Return the (X, Y) coordinate for the center point of the cell that contains the specified text.  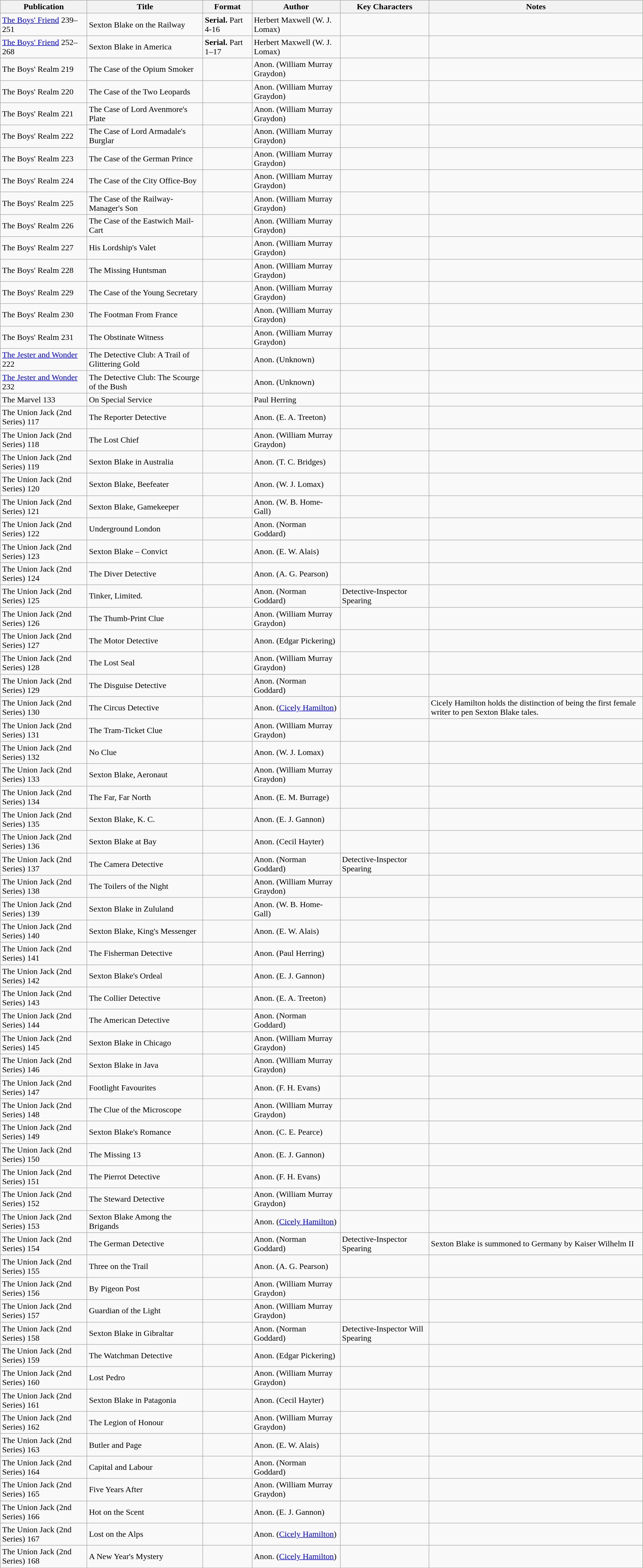
The Union Jack (2nd Series) 158 (44, 1333)
The Boys' Realm 226 (44, 225)
The Union Jack (2nd Series) 156 (44, 1288)
Format (227, 7)
The Circus Detective (145, 708)
The Union Jack (2nd Series) 159 (44, 1355)
Sexton Blake, Aeronaut (145, 775)
Anon. (C. E. Pearce) (296, 1132)
The Union Jack (2nd Series) 135 (44, 819)
The Detective Club: A Trail of Glittering Gold (145, 360)
The Steward Detective (145, 1199)
The Union Jack (2nd Series) 126 (44, 618)
Cicely Hamilton holds the distinction of being the first female writer to pen Sexton Blake tales. (536, 708)
Title (145, 7)
The Union Jack (2nd Series) 140 (44, 931)
Three on the Trail (145, 1266)
The Union Jack (2nd Series) 132 (44, 753)
The Union Jack (2nd Series) 121 (44, 507)
Five Years After (145, 1489)
The Union Jack (2nd Series) 151 (44, 1177)
The Jester and Wonder 222 (44, 360)
Anon. (T. C. Bridges) (296, 462)
The Union Jack (2nd Series) 138 (44, 886)
The Union Jack (2nd Series) 167 (44, 1534)
The Lost Chief (145, 439)
Anon. (Paul Herring) (296, 953)
Guardian of the Light (145, 1311)
The Case of the German Prince (145, 159)
The Union Jack (2nd Series) 157 (44, 1311)
The Footman From France (145, 315)
The Union Jack (2nd Series) 155 (44, 1266)
Butler and Page (145, 1445)
The Thumb-Print Clue (145, 618)
The Boys' Realm 231 (44, 337)
The Boys' Realm 230 (44, 315)
Sexton Blake in Java (145, 1065)
The Boys' Realm 228 (44, 270)
The Union Jack (2nd Series) 119 (44, 462)
The Watchman Detective (145, 1355)
The Union Jack (2nd Series) 145 (44, 1043)
The Union Jack (2nd Series) 146 (44, 1065)
The Motor Detective (145, 641)
The Union Jack (2nd Series) 162 (44, 1423)
The Detective Club: The Scourge of the Bush (145, 382)
The Case of the Two Leopards (145, 91)
The Union Jack (2nd Series) 136 (44, 842)
The Union Jack (2nd Series) 160 (44, 1378)
Sexton Blake in Gibraltar (145, 1333)
Key Characters (385, 7)
The Union Jack (2nd Series) 147 (44, 1088)
The Union Jack (2nd Series) 165 (44, 1489)
The Case of Lord Avenmore's Plate (145, 114)
The Case of the Eastwich Mail-Cart (145, 225)
The Union Jack (2nd Series) 134 (44, 797)
The Union Jack (2nd Series) 122 (44, 529)
The Union Jack (2nd Series) 168 (44, 1557)
Sexton Blake Among the Brigands (145, 1222)
The Union Jack (2nd Series) 128 (44, 663)
The Boys' Friend 239–251 (44, 25)
The Union Jack (2nd Series) 144 (44, 1020)
The Lost Seal (145, 663)
Sexton Blake, Beefeater (145, 484)
The Far, Far North (145, 797)
Detective-Inspector Will Spearing (385, 1333)
Sexton Blake, King's Messenger (145, 931)
The Union Jack (2nd Series) 164 (44, 1467)
A New Year's Mystery (145, 1557)
The Legion of Honour (145, 1423)
No Clue (145, 753)
The Boys' Realm 220 (44, 91)
The Fisherman Detective (145, 953)
The Union Jack (2nd Series) 130 (44, 708)
The Disguise Detective (145, 685)
Sexton Blake is summoned to Germany by Kaiser Wilhelm II (536, 1244)
The Union Jack (2nd Series) 127 (44, 641)
Notes (536, 7)
The Jester and Wonder 232 (44, 382)
The Union Jack (2nd Series) 166 (44, 1512)
The Union Jack (2nd Series) 125 (44, 596)
The Union Jack (2nd Series) 120 (44, 484)
Sexton Blake in Patagonia (145, 1400)
The Diver Detective (145, 573)
Sexton Blake on the Railway (145, 25)
On Special Service (145, 400)
The Case of the Railway-Manager's Son (145, 203)
The Reporter Detective (145, 417)
The Union Jack (2nd Series) 133 (44, 775)
The Boys' Realm 224 (44, 181)
The Boys' Friend 252–268 (44, 47)
Sexton Blake in Chicago (145, 1043)
The Marvel 133 (44, 400)
The German Detective (145, 1244)
The Missing Huntsman (145, 270)
Lost on the Alps (145, 1534)
The Case of the Young Secretary (145, 293)
Tinker, Limited. (145, 596)
The Union Jack (2nd Series) 137 (44, 864)
Publication (44, 7)
The Tram-Ticket Clue (145, 730)
Sexton Blake in America (145, 47)
The Obstinate Witness (145, 337)
Author (296, 7)
The Union Jack (2nd Series) 152 (44, 1199)
The Union Jack (2nd Series) 142 (44, 976)
The Clue of the Microscope (145, 1110)
The Union Jack (2nd Series) 123 (44, 551)
Sexton Blake at Bay (145, 842)
The Camera Detective (145, 864)
The Union Jack (2nd Series) 139 (44, 908)
Paul Herring (296, 400)
The Boys' Realm 222 (44, 136)
Sexton Blake, Gamekeeper (145, 507)
Serial. Part 4-16 (227, 25)
The Boys' Realm 229 (44, 293)
The Missing 13 (145, 1154)
Anon. (E. M. Burrage) (296, 797)
The Union Jack (2nd Series) 117 (44, 417)
His Lordship's Valet (145, 248)
The Union Jack (2nd Series) 149 (44, 1132)
The Union Jack (2nd Series) 153 (44, 1222)
Sexton Blake's Romance (145, 1132)
The Union Jack (2nd Series) 150 (44, 1154)
The Boys' Realm 221 (44, 114)
The Boys' Realm 225 (44, 203)
Footlight Favourites (145, 1088)
The Boys' Realm 223 (44, 159)
The Union Jack (2nd Series) 148 (44, 1110)
Sexton Blake – Convict (145, 551)
Capital and Labour (145, 1467)
The Union Jack (2nd Series) 163 (44, 1445)
Lost Pedro (145, 1378)
The Pierrot Detective (145, 1177)
The Union Jack (2nd Series) 161 (44, 1400)
The Boys' Realm 227 (44, 248)
The Case of the City Office-Boy (145, 181)
The Case of Lord Armadale's Burglar (145, 136)
The Boys' Realm 219 (44, 69)
Sexton Blake, K. C. (145, 819)
The Union Jack (2nd Series) 154 (44, 1244)
The Toilers of the Night (145, 886)
Serial. Part 1–17 (227, 47)
The Union Jack (2nd Series) 143 (44, 998)
Hot on the Scent (145, 1512)
Underground London (145, 529)
The Union Jack (2nd Series) 131 (44, 730)
The Union Jack (2nd Series) 118 (44, 439)
The Collier Detective (145, 998)
By Pigeon Post (145, 1288)
The Union Jack (2nd Series) 129 (44, 685)
Sexton Blake in Australia (145, 462)
The American Detective (145, 1020)
The Union Jack (2nd Series) 124 (44, 573)
Sexton Blake in Zululand (145, 908)
The Union Jack (2nd Series) 141 (44, 953)
Sexton Blake's Ordeal (145, 976)
The Case of the Opium Smoker (145, 69)
